Determine the [X, Y] coordinate at the center of the cell enclosing the given text.  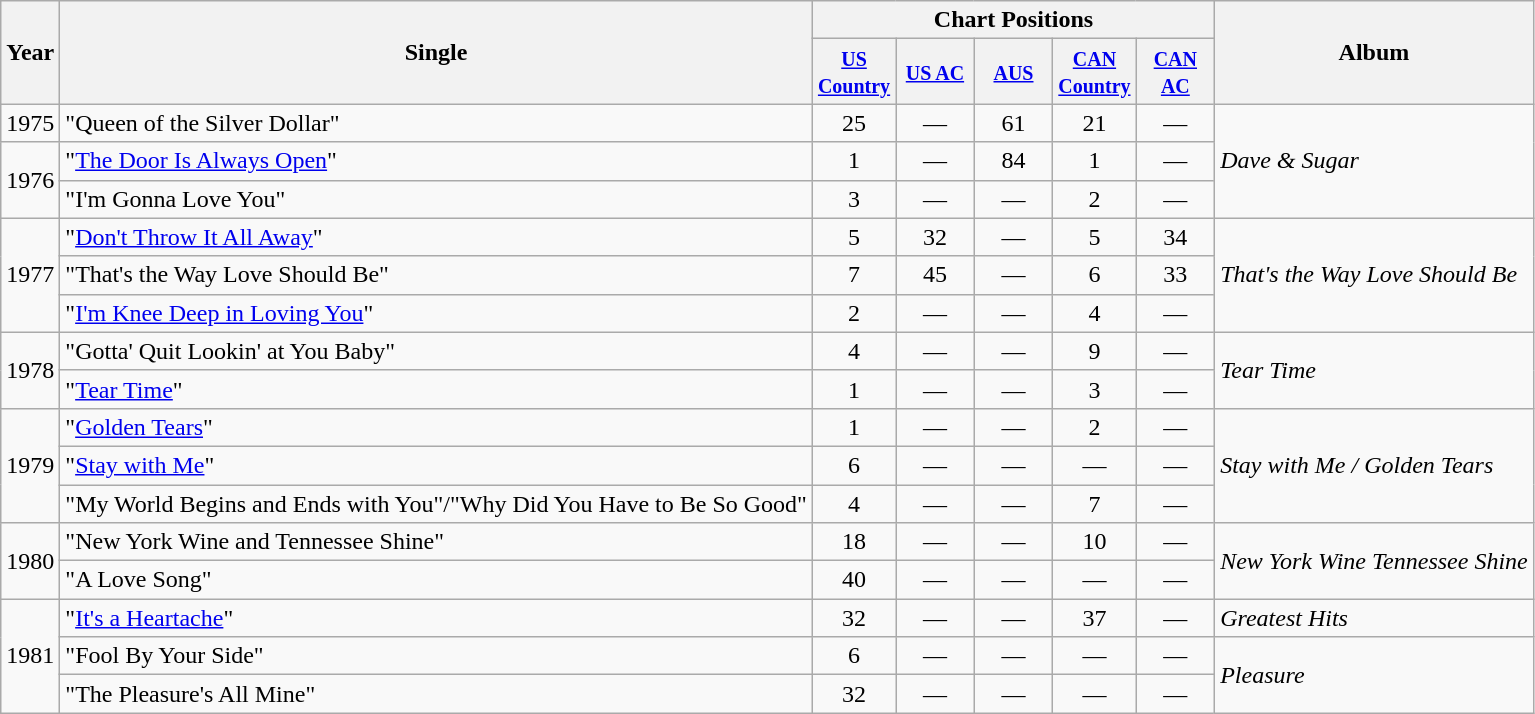
1980 [30, 561]
US AC [936, 72]
"Golden Tears" [436, 427]
"Queen of the Silver Dollar" [436, 123]
"My World Begins and Ends with You"/"Why Did You Have to Be So Good" [436, 503]
34 [1176, 237]
25 [854, 123]
US Country [854, 72]
"The Door Is Always Open" [436, 161]
"It's a Heartache" [436, 618]
"The Pleasure's All Mine" [436, 694]
1975 [30, 123]
1977 [30, 275]
"New York Wine and Tennessee Shine" [436, 542]
"I'm Gonna Love You" [436, 199]
"A Love Song" [436, 580]
"Gotta' Quit Lookin' at You Baby" [436, 351]
Year [30, 52]
Tear Time [1374, 370]
CAN AC [1176, 72]
Chart Positions [1013, 20]
Stay with Me / Golden Tears [1374, 465]
"That's the Way Love Should Be" [436, 275]
33 [1176, 275]
"Stay with Me" [436, 465]
Greatest Hits [1374, 618]
45 [936, 275]
37 [1094, 618]
61 [1014, 123]
1976 [30, 180]
84 [1014, 161]
"I'm Knee Deep in Loving You" [436, 313]
Single [436, 52]
AUS [1014, 72]
"Fool By Your Side" [436, 656]
1979 [30, 465]
18 [854, 542]
"Tear Time" [436, 389]
40 [854, 580]
21 [1094, 123]
10 [1094, 542]
9 [1094, 351]
1981 [30, 656]
Pleasure [1374, 675]
CAN Country [1094, 72]
Dave & Sugar [1374, 161]
"Don't Throw It All Away" [436, 237]
Album [1374, 52]
1978 [30, 370]
That's the Way Love Should Be [1374, 275]
New York Wine Tennessee Shine [1374, 561]
